Scan for the cell matching the given text and deliver its (x, y) coordinate at center. 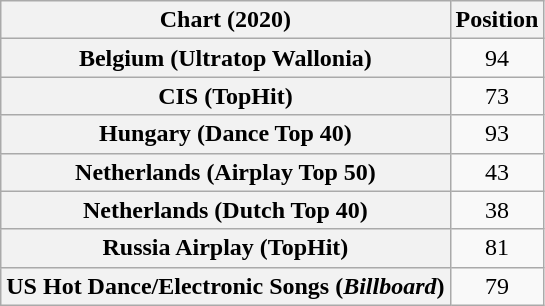
US Hot Dance/Electronic Songs (Billboard) (226, 286)
Netherlands (Dutch Top 40) (226, 210)
81 (497, 248)
93 (497, 134)
38 (497, 210)
Netherlands (Airplay Top 50) (226, 172)
CIS (TopHit) (226, 96)
43 (497, 172)
Chart (2020) (226, 20)
Position (497, 20)
79 (497, 286)
Belgium (Ultratop Wallonia) (226, 58)
Hungary (Dance Top 40) (226, 134)
Russia Airplay (TopHit) (226, 248)
94 (497, 58)
73 (497, 96)
